Scan for the cell matching the given text and deliver its [x, y] coordinate at center. 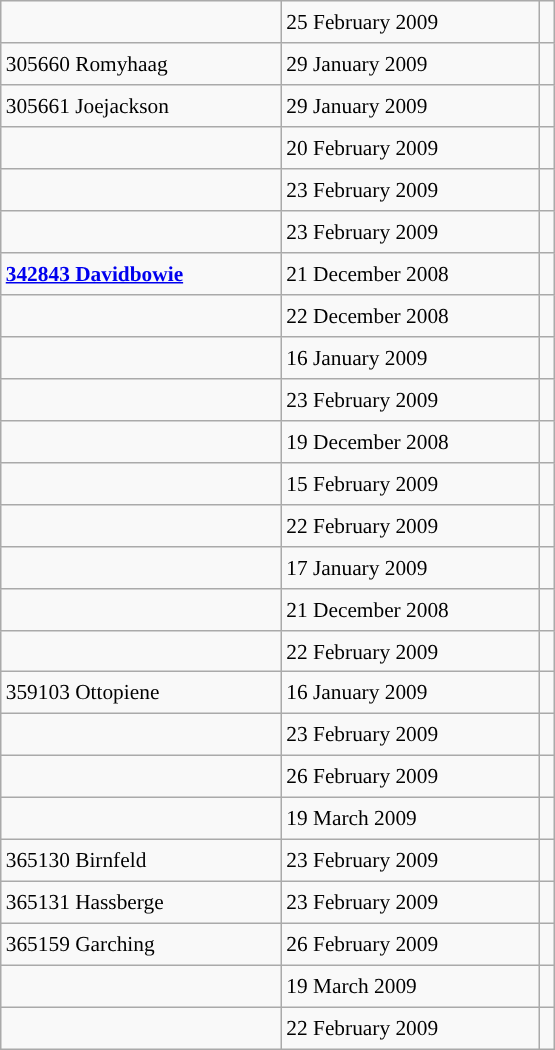
22 December 2008 [410, 316]
359103 Ottopiene [142, 693]
365159 Garching [142, 945]
15 February 2009 [410, 483]
25 February 2009 [410, 22]
342843 Davidbowie [142, 274]
305661 Joejackson [142, 106]
365130 Birnfeld [142, 861]
305660 Romyhaag [142, 64]
17 January 2009 [410, 567]
20 February 2009 [410, 148]
365131 Hassberge [142, 903]
19 December 2008 [410, 441]
